Provide the (X, Y) coordinate of the cell's center where the given text is located.  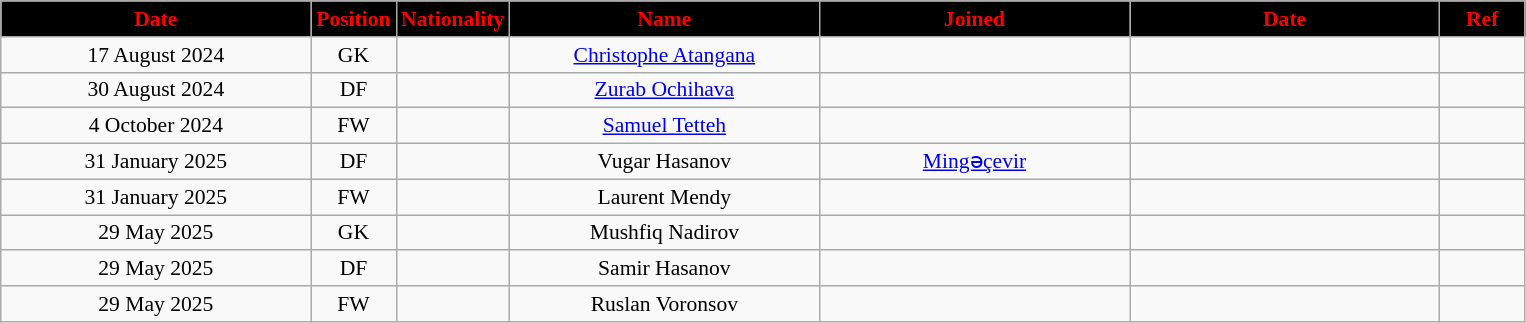
Position (354, 19)
Mushfiq Nadirov (664, 233)
4 October 2024 (156, 126)
Joined (974, 19)
17 August 2024 (156, 55)
Ruslan Voronsov (664, 304)
Mingəçevir (974, 162)
Vugar Hasanov (664, 162)
Nationality (452, 19)
30 August 2024 (156, 90)
Zurab Ochihava (664, 90)
Christophe Atangana (664, 55)
Name (664, 19)
Samuel Tetteh (664, 126)
Ref (1482, 19)
Samir Hasanov (664, 269)
Laurent Mendy (664, 197)
